Scan for the cell matching the given text and deliver its (X, Y) coordinate at center. 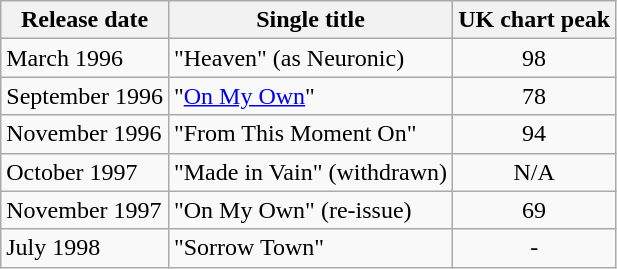
"From This Moment On" (310, 134)
"On My Own" (re-issue) (310, 210)
- (534, 248)
78 (534, 96)
October 1997 (85, 172)
"Sorrow Town" (310, 248)
N/A (534, 172)
Single title (310, 20)
Release date (85, 20)
98 (534, 58)
69 (534, 210)
November 1997 (85, 210)
September 1996 (85, 96)
November 1996 (85, 134)
"On My Own" (310, 96)
"Made in Vain" (withdrawn) (310, 172)
UK chart peak (534, 20)
March 1996 (85, 58)
"Heaven" (as Neuronic) (310, 58)
July 1998 (85, 248)
94 (534, 134)
